Return the (x, y) coordinate for the center point of the cell that contains the specified text.  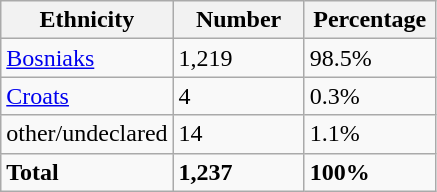
1,219 (238, 58)
1,237 (238, 172)
0.3% (370, 96)
1.1% (370, 134)
Total (87, 172)
4 (238, 96)
Percentage (370, 20)
100% (370, 172)
other/undeclared (87, 134)
98.5% (370, 58)
Number (238, 20)
Croats (87, 96)
14 (238, 134)
Ethnicity (87, 20)
Bosniaks (87, 58)
